Provide the [x, y] coordinate of the cell's center where the given text is located.  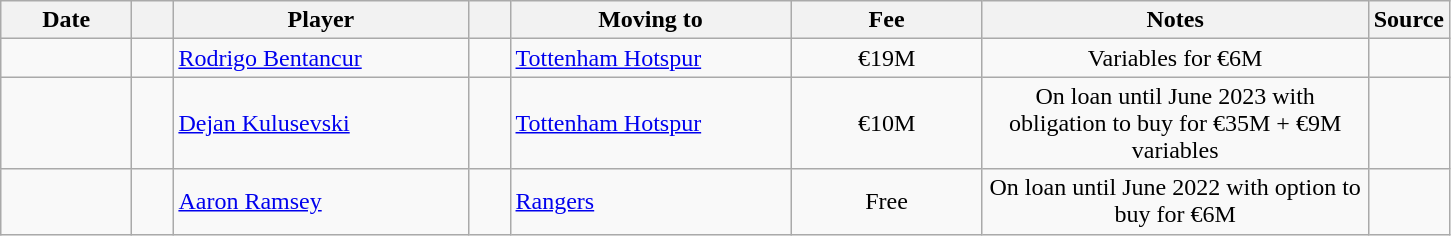
Rangers [650, 202]
€10M [886, 123]
Rodrigo Bentancur [321, 58]
Moving to [650, 20]
Source [1408, 20]
Notes [1175, 20]
Fee [886, 20]
Dejan Kulusevski [321, 123]
Variables for €6M [1175, 58]
On loan until June 2022 with option to buy for €6M [1175, 202]
Player [321, 20]
Aaron Ramsey [321, 202]
Free [886, 202]
On loan until June 2023 with obligation to buy for €35M + €9M variables [1175, 123]
€19M [886, 58]
Date [66, 20]
